Detect which cell encompasses the target text, then output its (X, Y) center coordinate. 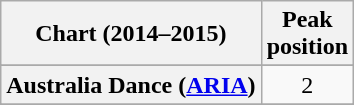
Australia Dance (ARIA) (131, 85)
Peakposition (307, 34)
2 (307, 85)
Chart (2014–2015) (131, 34)
